Search for the cell housing the specified text and yield its (X, Y) center coordinate. 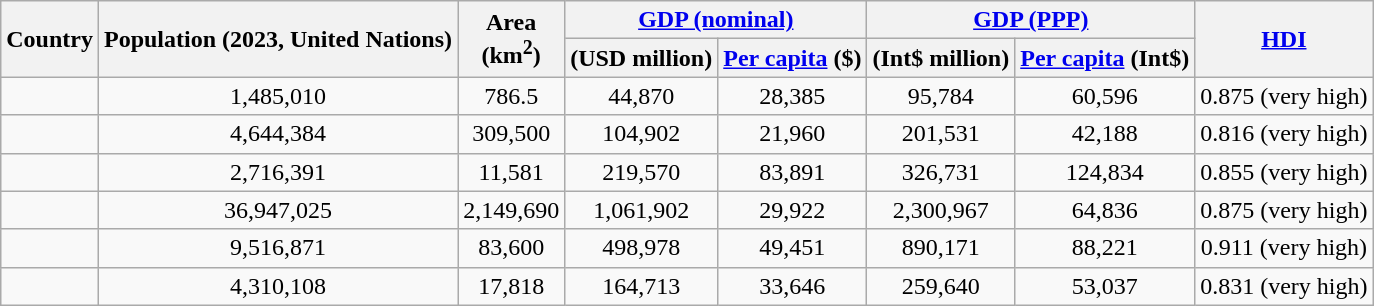
Area(km2) (512, 39)
44,870 (642, 96)
53,037 (1105, 286)
1,485,010 (278, 96)
4,310,108 (278, 286)
201,531 (941, 134)
42,188 (1105, 134)
36,947,025 (278, 210)
1,061,902 (642, 210)
2,716,391 (278, 172)
2,300,967 (941, 210)
326,731 (941, 172)
(Int$ million) (941, 58)
309,500 (512, 134)
HDI (1284, 39)
95,784 (941, 96)
0.831 (very high) (1284, 286)
786.5 (512, 96)
Population (2023, United Nations) (278, 39)
28,385 (792, 96)
219,570 (642, 172)
0.855 (very high) (1284, 172)
4,644,384 (278, 134)
33,646 (792, 286)
60,596 (1105, 96)
83,891 (792, 172)
83,600 (512, 248)
GDP (nominal) (716, 20)
21,960 (792, 134)
29,922 (792, 210)
Per capita (Int$) (1105, 58)
164,713 (642, 286)
88,221 (1105, 248)
11,581 (512, 172)
GDP (PPP) (1031, 20)
2,149,690 (512, 210)
0.911 (very high) (1284, 248)
Per capita ($) (792, 58)
0.816 (very high) (1284, 134)
124,834 (1105, 172)
49,451 (792, 248)
890,171 (941, 248)
9,516,871 (278, 248)
259,640 (941, 286)
64,836 (1105, 210)
104,902 (642, 134)
17,818 (512, 286)
(USD million) (642, 58)
Country (50, 39)
498,978 (642, 248)
